From the cell containing the given text, extract its center point as (X, Y) coordinate. 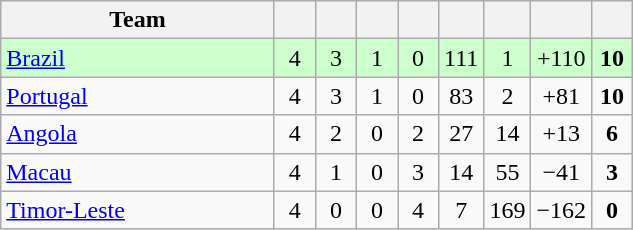
+110 (562, 58)
−162 (562, 210)
169 (508, 210)
27 (462, 134)
83 (462, 96)
111 (462, 58)
+13 (562, 134)
Team (138, 20)
55 (508, 172)
Timor-Leste (138, 210)
7 (462, 210)
+81 (562, 96)
Brazil (138, 58)
Angola (138, 134)
Macau (138, 172)
6 (612, 134)
Portugal (138, 96)
−41 (562, 172)
